Capture the cell that displays the provided text and extract its [X, Y] central coordinate. 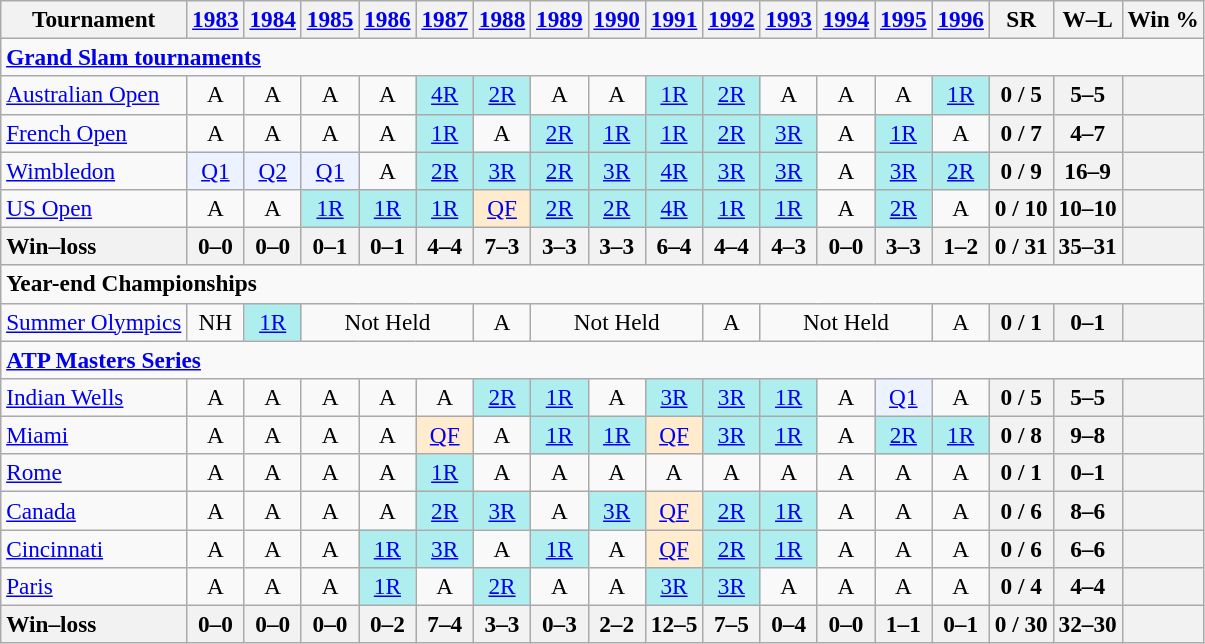
1983 [216, 19]
Win % [1163, 19]
0–2 [388, 624]
2–2 [616, 624]
Cincinnati [94, 548]
1985 [330, 19]
Paris [94, 586]
35–31 [1088, 246]
4–7 [1088, 133]
1993 [788, 19]
W–L [1088, 19]
9–8 [1088, 435]
1992 [732, 19]
1996 [960, 19]
Rome [94, 473]
0 / 31 [1021, 246]
0 / 10 [1021, 208]
32–30 [1088, 624]
1–2 [960, 246]
Year-end Championships [602, 284]
1987 [444, 19]
Miami [94, 435]
0 / 8 [1021, 435]
Australian Open [94, 95]
6–4 [674, 246]
1984 [272, 19]
1986 [388, 19]
12–5 [674, 624]
US Open [94, 208]
1990 [616, 19]
0–4 [788, 624]
4–3 [788, 246]
1–1 [904, 624]
6–6 [1088, 548]
8–6 [1088, 510]
Summer Olympics [94, 322]
Indian Wells [94, 397]
1994 [846, 19]
7–4 [444, 624]
NH [216, 322]
0–3 [560, 624]
7–5 [732, 624]
1991 [674, 19]
1989 [560, 19]
7–3 [502, 246]
SR [1021, 19]
0 / 30 [1021, 624]
16–9 [1088, 170]
Canada [94, 510]
0 / 9 [1021, 170]
Grand Slam tournaments [602, 57]
1995 [904, 19]
French Open [94, 133]
ATP Masters Series [602, 359]
0 / 7 [1021, 133]
Wimbledon [94, 170]
Tournament [94, 19]
Q2 [272, 170]
0 / 4 [1021, 586]
10–10 [1088, 208]
1988 [502, 19]
